Return [x, y] of the center of cell containing provided text 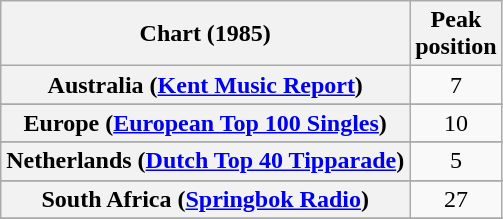
Netherlands (Dutch Top 40 Tipparade) [206, 161]
Europe (European Top 100 Singles) [206, 123]
10 [456, 123]
5 [456, 161]
7 [456, 85]
27 [456, 199]
Peakposition [456, 34]
Chart (1985) [206, 34]
Australia (Kent Music Report) [206, 85]
South Africa (Springbok Radio) [206, 199]
